Return (X, Y) of the center of cell containing provided text 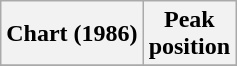
Peak position (189, 34)
Chart (1986) (72, 34)
